From the cell containing the given text, extract its center point as [X, Y] coordinate. 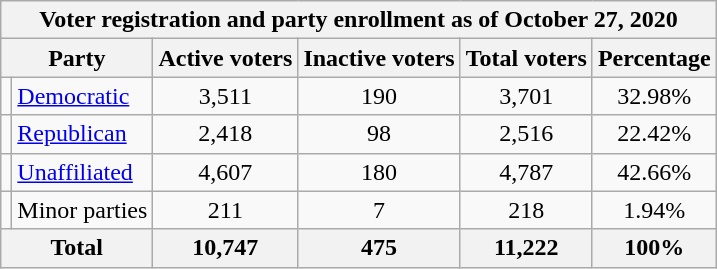
Minor parties [82, 210]
4,607 [226, 172]
Democratic [82, 96]
10,747 [226, 248]
7 [379, 210]
1.94% [654, 210]
32.98% [654, 96]
180 [379, 172]
190 [379, 96]
Unaffiliated [82, 172]
22.42% [654, 134]
475 [379, 248]
3,511 [226, 96]
42.66% [654, 172]
2,418 [226, 134]
Active voters [226, 58]
Percentage [654, 58]
11,222 [526, 248]
3,701 [526, 96]
Republican [82, 134]
Inactive voters [379, 58]
Voter registration and party enrollment as of October 27, 2020 [359, 20]
4,787 [526, 172]
100% [654, 248]
98 [379, 134]
Party [77, 58]
218 [526, 210]
211 [226, 210]
Total voters [526, 58]
Total [77, 248]
2,516 [526, 134]
